Scan for the cell matching the given text and deliver its [X, Y] coordinate at center. 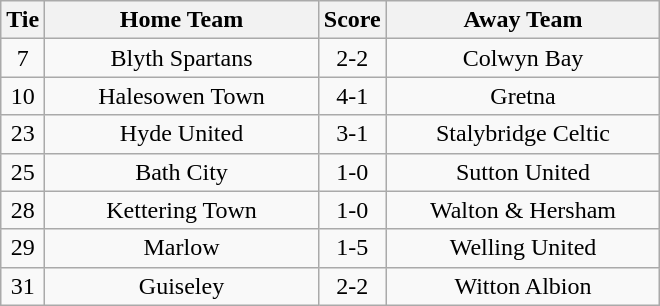
Away Team [523, 20]
28 [23, 210]
Bath City [182, 172]
Sutton United [523, 172]
Halesowen Town [182, 96]
Score [352, 20]
Colwyn Bay [523, 58]
25 [23, 172]
Witton Albion [523, 286]
10 [23, 96]
1-5 [352, 248]
Guiseley [182, 286]
Blyth Spartans [182, 58]
Walton & Hersham [523, 210]
Stalybridge Celtic [523, 134]
29 [23, 248]
3-1 [352, 134]
Tie [23, 20]
Marlow [182, 248]
Gretna [523, 96]
Hyde United [182, 134]
31 [23, 286]
7 [23, 58]
Home Team [182, 20]
4-1 [352, 96]
Kettering Town [182, 210]
Welling United [523, 248]
23 [23, 134]
